Return the [x, y] coordinate for the center point of the cell that contains the specified text.  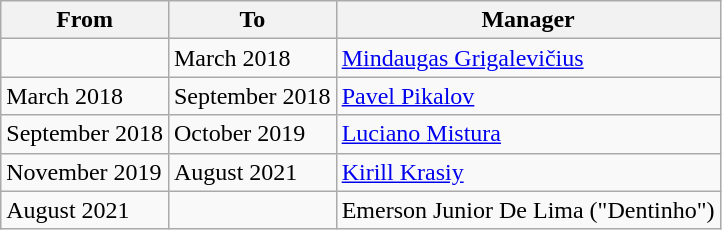
Mindaugas Grigalevičius [528, 58]
Pavel Pikalov [528, 96]
Luciano Mistura [528, 134]
To [252, 20]
Manager [528, 20]
October 2019 [252, 134]
From [85, 20]
November 2019 [85, 172]
Emerson Junior De Lima ("Dentinho") [528, 210]
Kirill Krasiy [528, 172]
